Capture the cell that displays the provided text and extract its [X, Y] central coordinate. 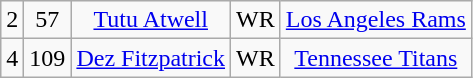
2 [12, 20]
57 [48, 20]
109 [48, 58]
Dez Fitzpatrick [151, 58]
Tennessee Titans [376, 58]
Tutu Atwell [151, 20]
4 [12, 58]
Los Angeles Rams [376, 20]
